Return (X, Y) of the center of cell containing provided text 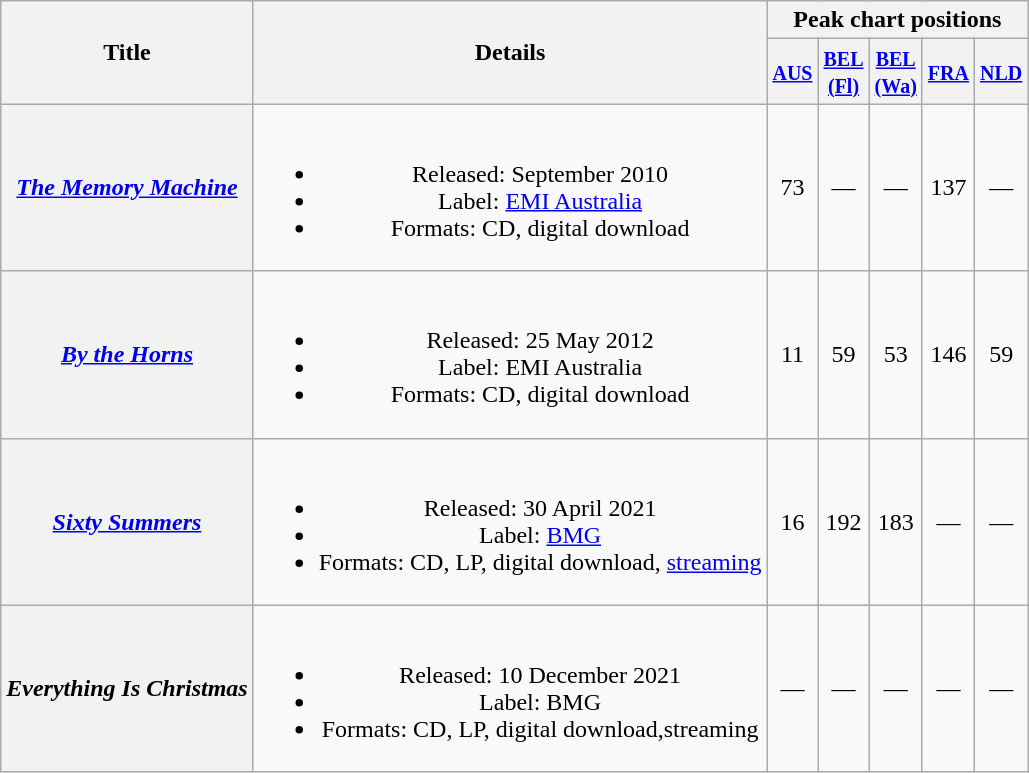
137 (948, 188)
192 (844, 522)
11 (792, 354)
Released: 10 December 2021Label: BMGFormats: CD, LP, digital download,streaming (510, 688)
BEL(Wa) (896, 72)
Details (510, 52)
16 (792, 522)
NLD (1002, 72)
Everything Is Christmas (127, 688)
FRA (948, 72)
BEL(Fl) (844, 72)
AUS (792, 72)
Peak chart positions (898, 20)
73 (792, 188)
The Memory Machine (127, 188)
53 (896, 354)
Sixty Summers (127, 522)
Released: September 2010Label: EMI AustraliaFormats: CD, digital download (510, 188)
Released: 30 April 2021Label: BMGFormats: CD, LP, digital download, streaming (510, 522)
Released: 25 May 2012Label: EMI AustraliaFormats: CD, digital download (510, 354)
Title (127, 52)
146 (948, 354)
183 (896, 522)
By the Horns (127, 354)
